Provide the (X, Y) coordinate of the cell's center where the given text is located.  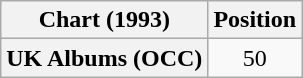
Chart (1993) (104, 20)
UK Albums (OCC) (104, 58)
Position (255, 20)
50 (255, 58)
